Output the (x, y) coordinate of the center of the cell containing the given text.  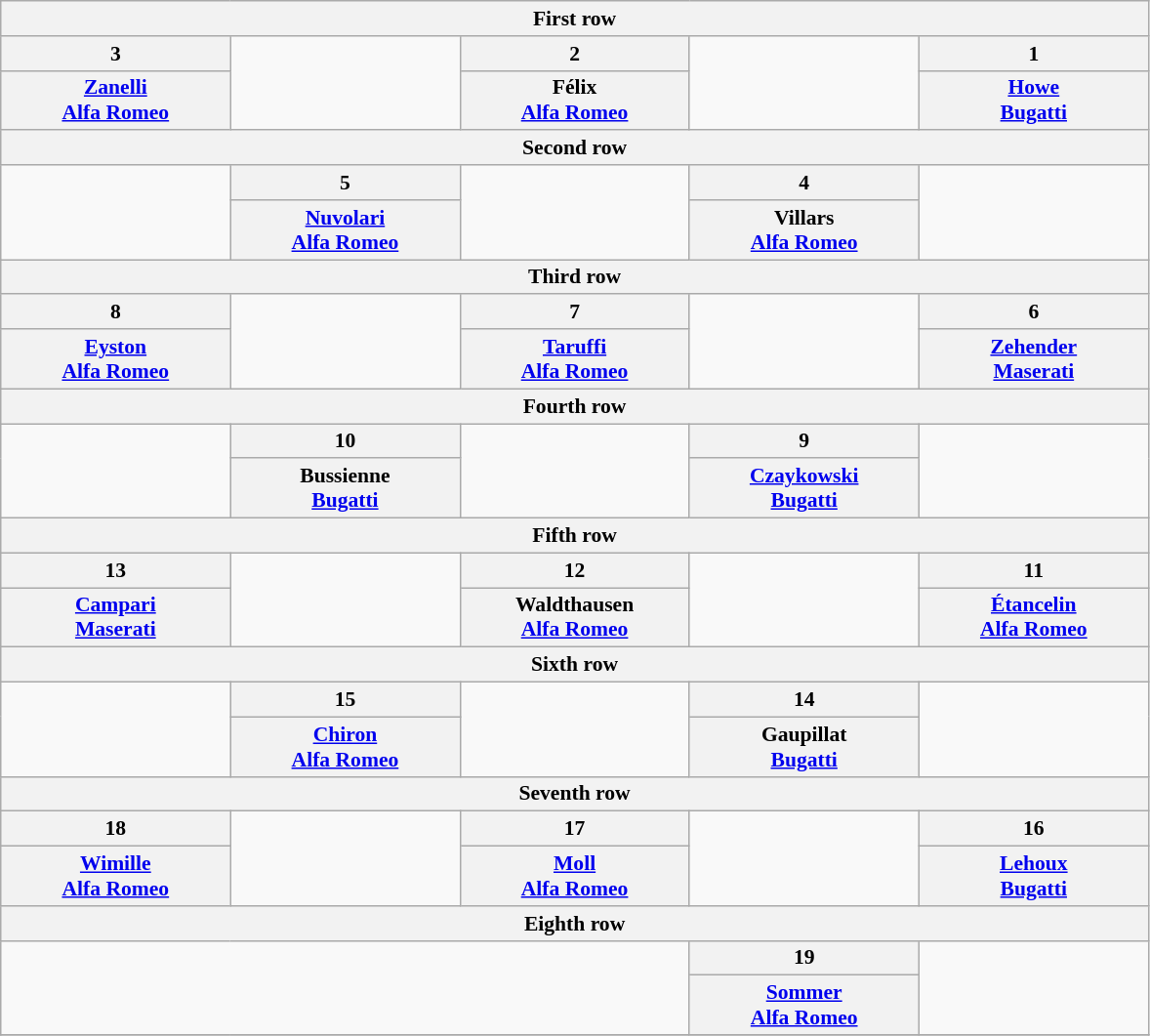
15 (346, 700)
ZanelliAlfa Romeo (115, 100)
CzaykowskiBugatti (804, 488)
Sixth row (575, 665)
ZehenderMaserati (1033, 359)
Fourth row (575, 406)
FélixAlfa Romeo (574, 100)
ChironAlfa Romeo (346, 746)
5 (346, 183)
Second row (575, 148)
10 (346, 441)
14 (804, 700)
19 (804, 958)
13 (115, 570)
7 (574, 312)
18 (115, 829)
EystonAlfa Romeo (115, 359)
Seventh row (575, 794)
BussienneBugatti (346, 488)
12 (574, 570)
CampariMaserati (115, 617)
GaupillatBugatti (804, 746)
MollAlfa Romeo (574, 877)
SommerAlfa Romeo (804, 1006)
2 (574, 54)
16 (1033, 829)
9 (804, 441)
1 (1033, 54)
3 (115, 54)
WaldthausenAlfa Romeo (574, 617)
First row (575, 19)
Third row (575, 277)
6 (1033, 312)
8 (115, 312)
11 (1033, 570)
NuvolariAlfa Romeo (346, 230)
4 (804, 183)
VillarsAlfa Romeo (804, 230)
Fifth row (575, 536)
17 (574, 829)
Eighth row (575, 924)
WimilleAlfa Romeo (115, 877)
ÉtancelinAlfa Romeo (1033, 617)
HoweBugatti (1033, 100)
LehouxBugatti (1033, 877)
TaruffiAlfa Romeo (574, 359)
